Pinpoint the cell where the given text exists, returning its [X, Y] midpoint coordinate. 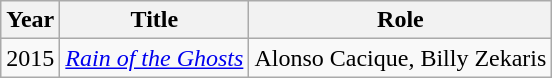
Rain of the Ghosts [154, 58]
Alonso Cacique, Billy Zekaris [400, 58]
Year [30, 20]
Title [154, 20]
Role [400, 20]
2015 [30, 58]
